From the cell containing the given text, extract its center point as (X, Y) coordinate. 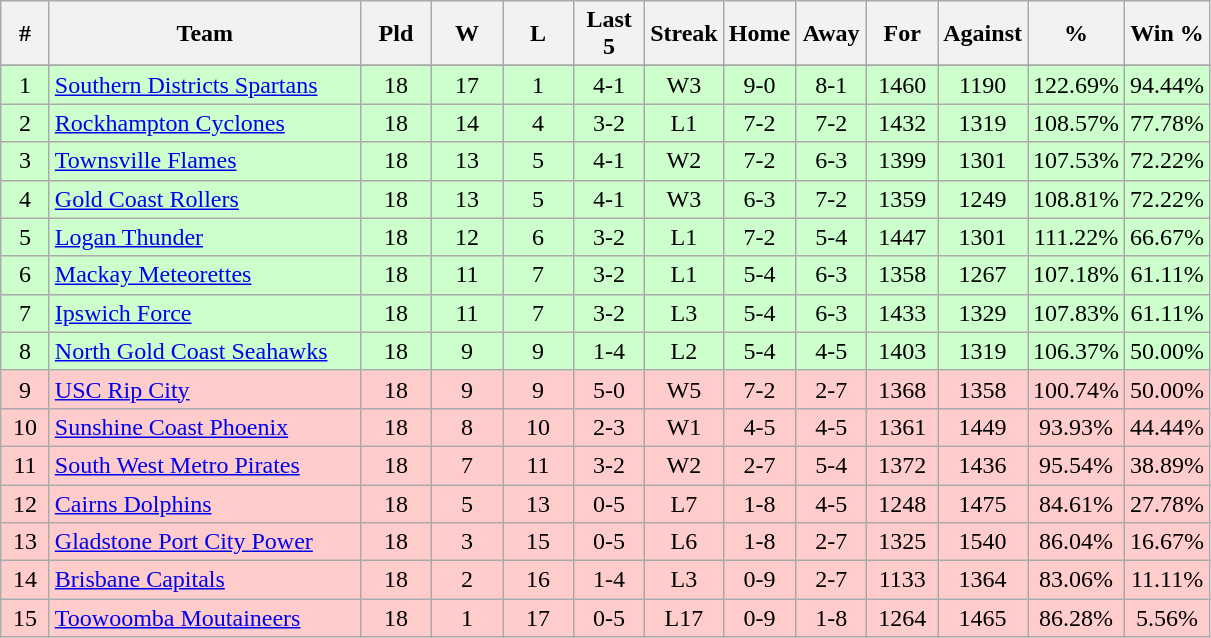
South West Metro Pirates (204, 465)
86.04% (1076, 542)
107.83% (1076, 313)
11.11% (1168, 580)
Away (832, 34)
Pld (396, 34)
27.78% (1168, 503)
9-0 (759, 85)
1372 (902, 465)
1433 (902, 313)
1364 (983, 580)
44.44% (1168, 427)
86.28% (1076, 618)
For (902, 34)
# (26, 34)
1264 (902, 618)
83.06% (1076, 580)
1449 (983, 427)
1361 (902, 427)
1540 (983, 542)
5.56% (1168, 618)
108.81% (1076, 199)
1460 (902, 85)
Last 5 (610, 34)
L17 (684, 618)
Southern Districts Spartans (204, 85)
1399 (902, 161)
W5 (684, 389)
1465 (983, 618)
2-3 (610, 427)
1267 (983, 275)
Home (759, 34)
38.89% (1168, 465)
1325 (902, 542)
Against (983, 34)
16.67% (1168, 542)
L (538, 34)
W (466, 34)
Streak (684, 34)
107.18% (1076, 275)
Gold Coast Rollers (204, 199)
Win % (1168, 34)
Gladstone Port City Power (204, 542)
1447 (902, 237)
Mackay Meteorettes (204, 275)
1368 (902, 389)
Cairns Dolphins (204, 503)
16 (538, 580)
Team (204, 34)
100.74% (1076, 389)
USC Rip City (204, 389)
L2 (684, 351)
77.78% (1168, 123)
1329 (983, 313)
1190 (983, 85)
Brisbane Capitals (204, 580)
Toowoomba Moutaineers (204, 618)
8-1 (832, 85)
108.57% (1076, 123)
66.67% (1168, 237)
Townsville Flames (204, 161)
Logan Thunder (204, 237)
1432 (902, 123)
1436 (983, 465)
1133 (902, 580)
L7 (684, 503)
Ipswich Force (204, 313)
L6 (684, 542)
1403 (902, 351)
1249 (983, 199)
Rockhampton Cyclones (204, 123)
1248 (902, 503)
93.93% (1076, 427)
122.69% (1076, 85)
111.22% (1076, 237)
94.44% (1168, 85)
106.37% (1076, 351)
5-0 (610, 389)
North Gold Coast Seahawks (204, 351)
Sunshine Coast Phoenix (204, 427)
1475 (983, 503)
107.53% (1076, 161)
W1 (684, 427)
% (1076, 34)
95.54% (1076, 465)
1359 (902, 199)
84.61% (1076, 503)
